Output the [x, y] coordinate of the center of the cell containing the given text.  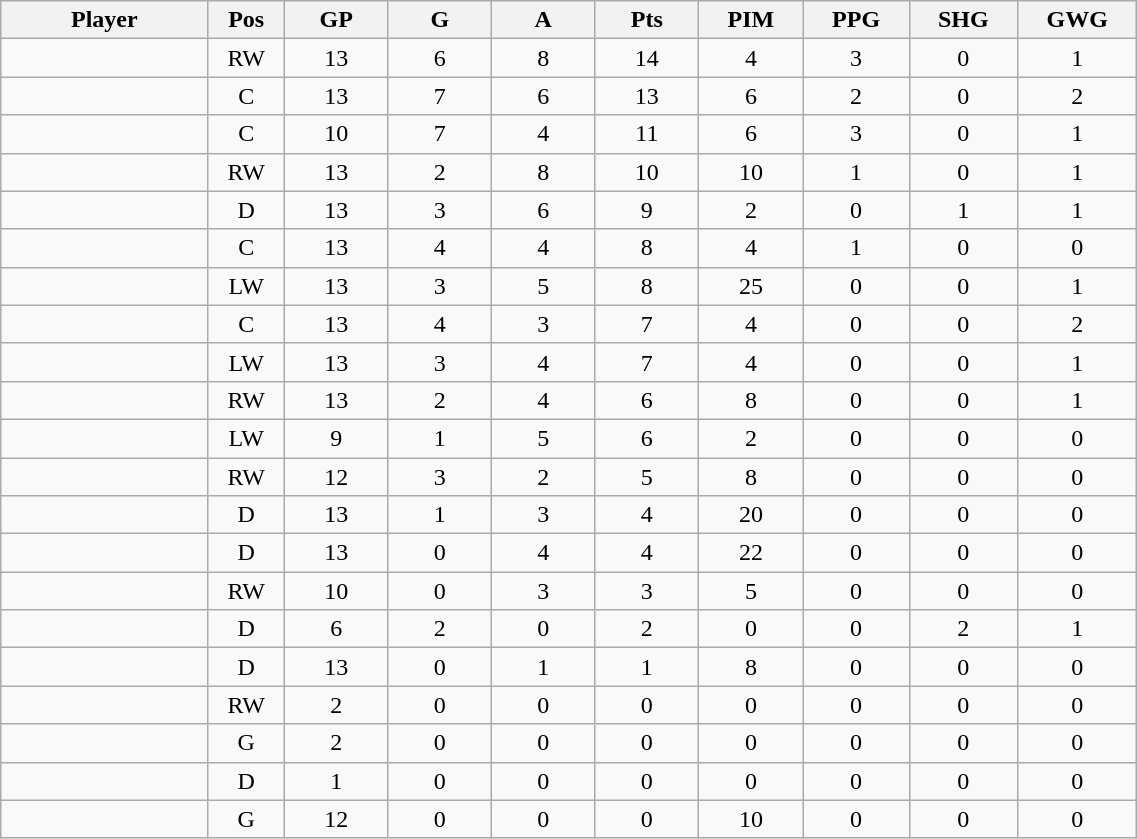
25 [752, 286]
22 [752, 553]
PPG [856, 20]
SHG [964, 20]
A [544, 20]
GWG [1078, 20]
Player [104, 20]
Pos [246, 20]
14 [647, 58]
11 [647, 134]
GP [336, 20]
Pts [647, 20]
20 [752, 515]
PIM [752, 20]
